From the cell containing the given text, extract its center point as [X, Y] coordinate. 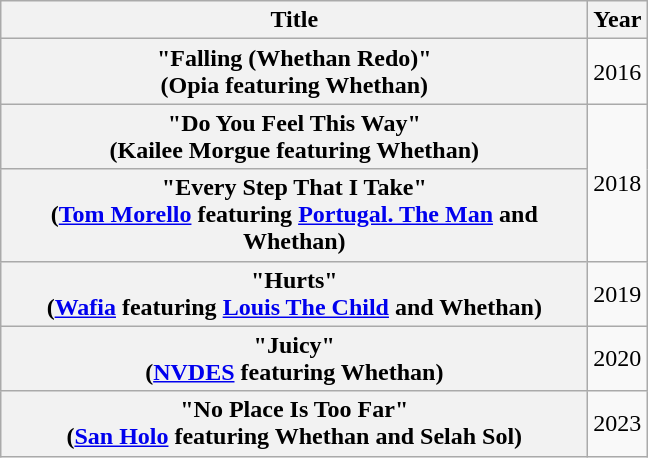
"No Place Is Too Far"(San Holo featuring Whethan and Selah Sol) [294, 424]
"Hurts" (Wafia featuring Louis The Child and Whethan) [294, 294]
Title [294, 20]
"Every Step That I Take" (Tom Morello featuring Portugal. The Man and Whethan) [294, 215]
Year [618, 20]
"Do You Feel This Way" (Kailee Morgue featuring Whethan) [294, 136]
"Falling (Whethan Redo)" (Opia featuring Whethan) [294, 72]
2016 [618, 72]
2018 [618, 182]
"Juicy"(NVDES featuring Whethan) [294, 358]
2020 [618, 358]
2019 [618, 294]
2023 [618, 424]
